Provide the [x, y] coordinate of the cell's center where the given text is located.  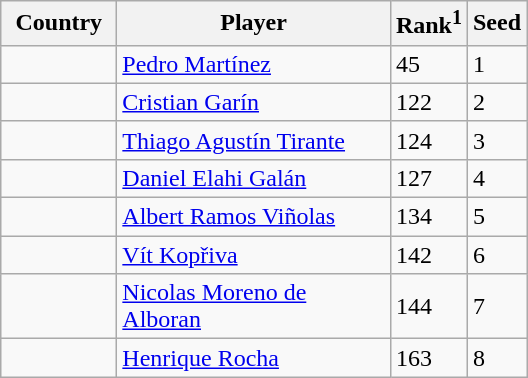
7 [496, 306]
1 [496, 64]
Cristian Garín [254, 102]
134 [428, 217]
Player [254, 24]
Seed [496, 24]
5 [496, 217]
Rank1 [428, 24]
122 [428, 102]
142 [428, 255]
45 [428, 64]
Thiago Agustín Tirante [254, 140]
Albert Ramos Viñolas [254, 217]
Daniel Elahi Galán [254, 178]
2 [496, 102]
163 [428, 358]
8 [496, 358]
4 [496, 178]
Country [59, 24]
124 [428, 140]
3 [496, 140]
144 [428, 306]
127 [428, 178]
Nicolas Moreno de Alboran [254, 306]
Vít Kopřiva [254, 255]
Henrique Rocha [254, 358]
6 [496, 255]
Pedro Martínez [254, 64]
